Detect which cell encompasses the target text, then output its [x, y] center coordinate. 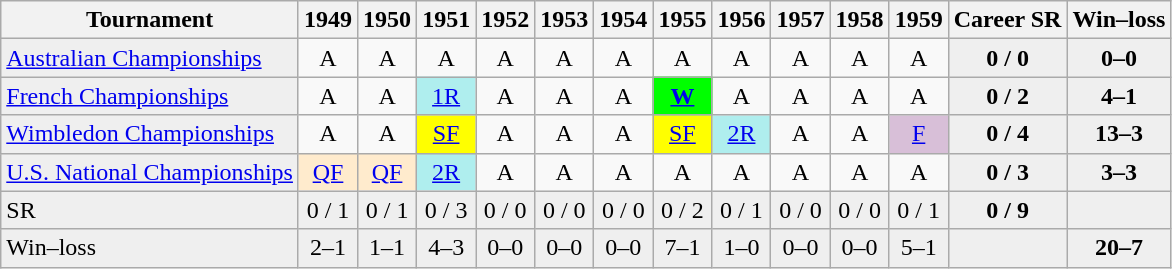
1958 [860, 20]
0 / 9 [1008, 210]
1952 [506, 20]
French Championships [150, 96]
4–1 [1119, 96]
U.S. National Championships [150, 172]
1951 [446, 20]
13–3 [1119, 134]
1957 [800, 20]
20–7 [1119, 248]
Wimbledon Championships [150, 134]
SR [150, 210]
F [918, 134]
1956 [742, 20]
1949 [328, 20]
1950 [388, 20]
1955 [682, 20]
1953 [564, 20]
0 / 4 [1008, 134]
1954 [624, 20]
Australian Championships [150, 58]
Career SR [1008, 20]
1R [446, 96]
1–0 [742, 248]
3–3 [1119, 172]
1959 [918, 20]
1–1 [388, 248]
W [682, 96]
Tournament [150, 20]
7–1 [682, 248]
4–3 [446, 248]
5–1 [918, 248]
2–1 [328, 248]
